Return the [X, Y] coordinate for the center point of the cell that contains the specified text.  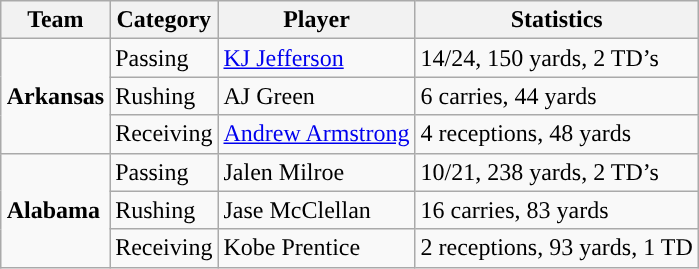
Kobe Prentice [316, 248]
Player [316, 20]
2 receptions, 93 yards, 1 TD [556, 248]
Arkansas [55, 96]
Jalen Milroe [316, 172]
14/24, 150 yards, 2 TD’s [556, 58]
4 receptions, 48 yards [556, 134]
16 carries, 83 yards [556, 210]
Statistics [556, 20]
AJ Green [316, 96]
Alabama [55, 210]
KJ Jefferson [316, 58]
10/21, 238 yards, 2 TD’s [556, 172]
Jase McClellan [316, 210]
Team [55, 20]
Andrew Armstrong [316, 134]
Category [164, 20]
6 carries, 44 yards [556, 96]
